Output the (x, y) coordinate of the center of the cell containing the given text.  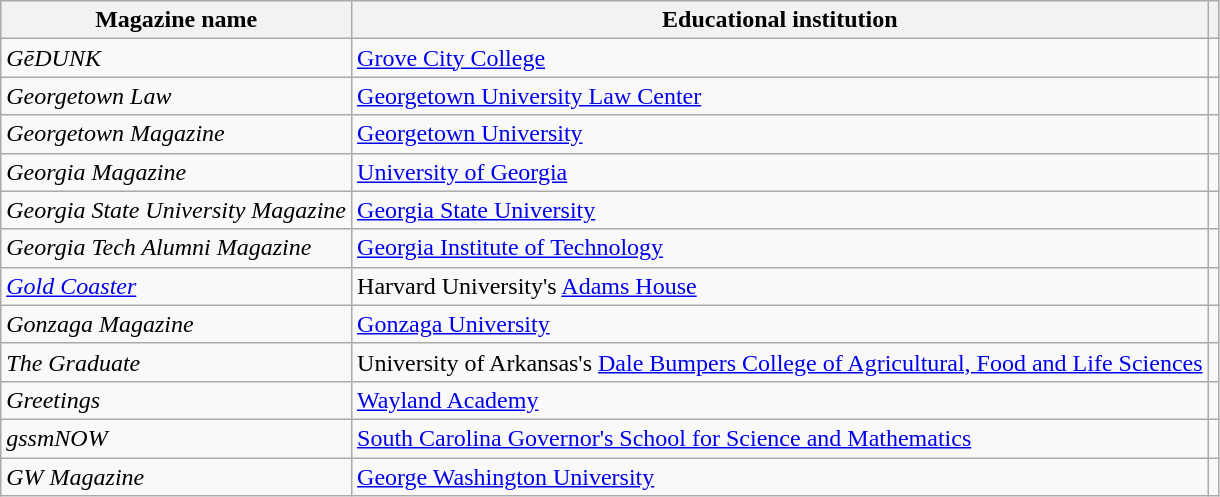
Gonzaga University (780, 324)
Georgetown University Law Center (780, 96)
gssmNOW (176, 438)
University of Georgia (780, 172)
Georgia State University Magazine (176, 210)
Gonzaga Magazine (176, 324)
Educational institution (780, 20)
Grove City College (780, 58)
Georgetown Magazine (176, 134)
University of Arkansas's Dale Bumpers College of Agricultural, Food and Life Sciences (780, 362)
Greetings (176, 400)
Wayland Academy (780, 400)
South Carolina Governor's School for Science and Mathematics (780, 438)
Georgetown University (780, 134)
Georgia Tech Alumni Magazine (176, 248)
Georgia Institute of Technology (780, 248)
Georgia Magazine (176, 172)
GW Magazine (176, 477)
Magazine name (176, 20)
GēDUNK (176, 58)
The Graduate (176, 362)
Harvard University's Adams House (780, 286)
Gold Coaster (176, 286)
Georgetown Law (176, 96)
Georgia State University (780, 210)
George Washington University (780, 477)
